Find where the given text appears and provide that cell's center as (X, Y) coordinate. 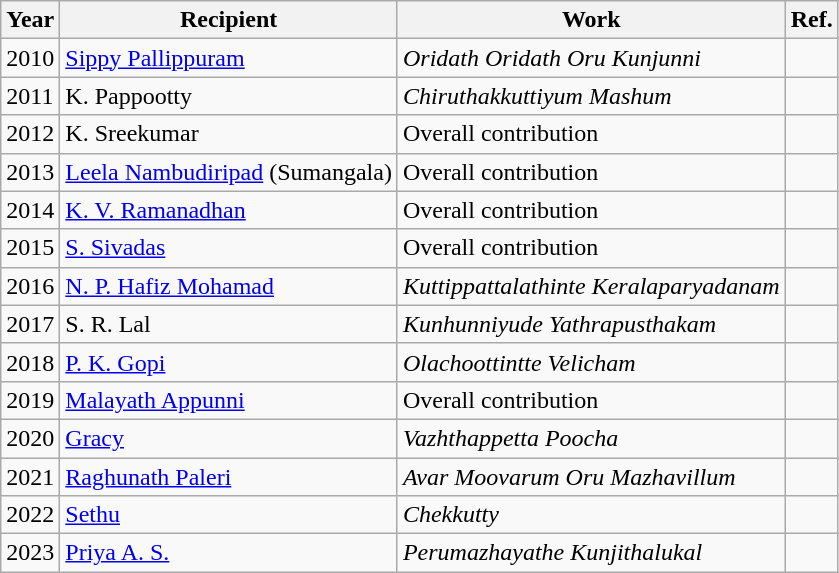
2023 (30, 553)
S. R. Lal (229, 324)
Kunhunniyude Yathrapusthakam (591, 324)
2020 (30, 438)
Avar Moovarum Oru Mazhavillum (591, 477)
P. K. Gopi (229, 362)
Olachoottintte Velicham (591, 362)
K. Pappootty (229, 96)
N. P. Hafiz Mohamad (229, 286)
Sethu (229, 515)
2015 (30, 248)
Priya A. S. (229, 553)
2010 (30, 58)
Chiruthakkuttiyum Mashum (591, 96)
K. V. Ramanadhan (229, 210)
2022 (30, 515)
2017 (30, 324)
2021 (30, 477)
K. Sreekumar (229, 134)
Year (30, 20)
Sippy Pallippuram (229, 58)
2011 (30, 96)
Recipient (229, 20)
Leela Nambudiripad (Sumangala) (229, 172)
Malayath Appunni (229, 400)
2019 (30, 400)
Raghunath Paleri (229, 477)
Oridath Oridath Oru Kunjunni (591, 58)
Chekkutty (591, 515)
Perumazhayathe Kunjithalukal (591, 553)
2018 (30, 362)
Ref. (812, 20)
Vazhthappetta Poocha (591, 438)
2012 (30, 134)
Work (591, 20)
2014 (30, 210)
2016 (30, 286)
Gracy (229, 438)
S. Sivadas (229, 248)
2013 (30, 172)
Kuttippattalathinte Keralaparyadanam (591, 286)
